Extract the (X, Y) coordinate from the center of the cell holding the provided text.  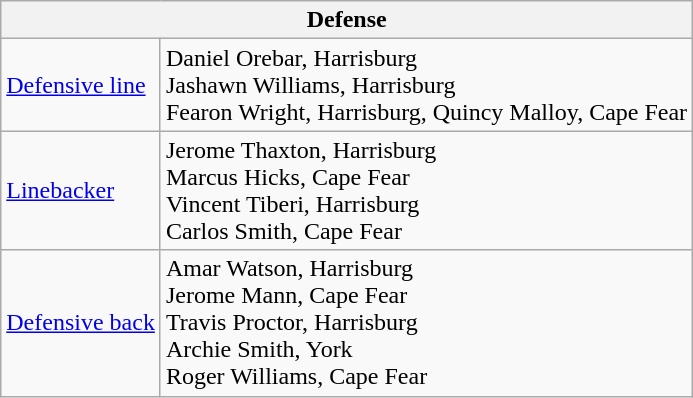
Jerome Thaxton, HarrisburgMarcus Hicks, Cape FearVincent Tiberi, HarrisburgCarlos Smith, Cape Fear (426, 190)
Amar Watson, HarrisburgJerome Mann, Cape FearTravis Proctor, HarrisburgArchie Smith, YorkRoger Williams, Cape Fear (426, 323)
Defensive line (81, 85)
Defensive back (81, 323)
Daniel Orebar, HarrisburgJashawn Williams, HarrisburgFearon Wright, Harrisburg, Quincy Malloy, Cape Fear (426, 85)
Linebacker (81, 190)
Defense (347, 20)
